Capture the cell that displays the provided text and extract its (x, y) central coordinate. 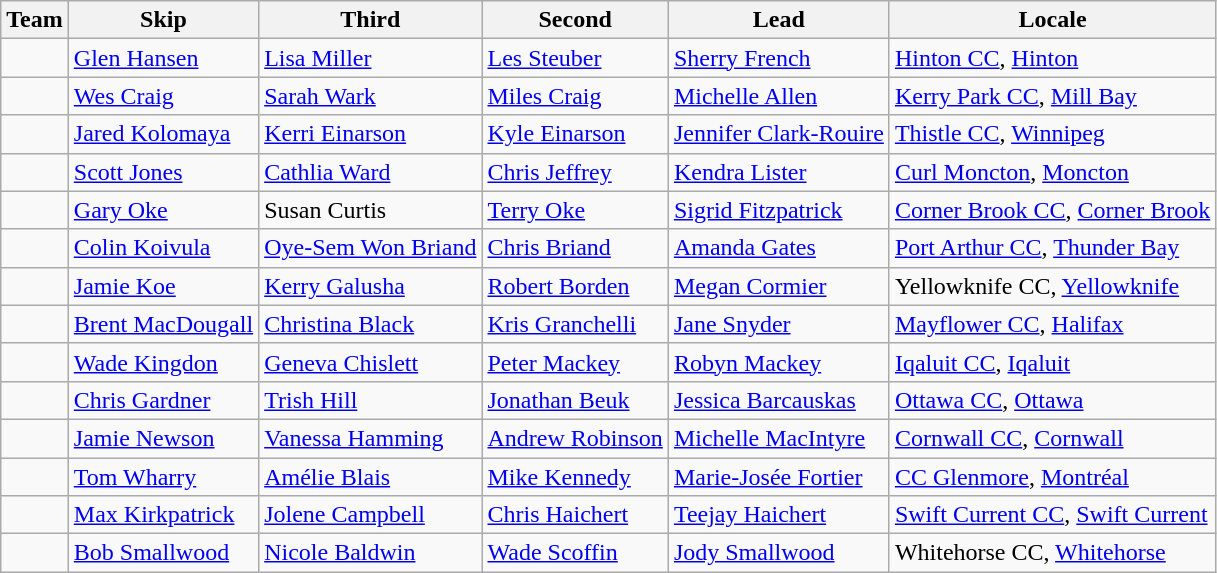
Third (370, 20)
CC Glenmore, Montréal (1052, 477)
Kerry Galusha (370, 286)
Mike Kennedy (575, 477)
Sherry French (778, 58)
Robyn Mackey (778, 362)
Peter Mackey (575, 362)
Trish Hill (370, 400)
Geneva Chislett (370, 362)
Jane Snyder (778, 324)
Andrew Robinson (575, 438)
Cathlia Ward (370, 172)
Team (35, 20)
Jared Kolomaya (163, 134)
Kerri Einarson (370, 134)
Miles Craig (575, 96)
Mayflower CC, Halifax (1052, 324)
Wes Craig (163, 96)
Jody Smallwood (778, 553)
Skip (163, 20)
Kerry Park CC, Mill Bay (1052, 96)
Marie-Josée Fortier (778, 477)
Chris Briand (575, 248)
Iqaluit CC, Iqaluit (1052, 362)
Kendra Lister (778, 172)
Glen Hansen (163, 58)
Amanda Gates (778, 248)
Bob Smallwood (163, 553)
Kris Granchelli (575, 324)
Locale (1052, 20)
Jonathan Beuk (575, 400)
Sarah Wark (370, 96)
Gary Oke (163, 210)
Second (575, 20)
Wade Kingdon (163, 362)
Colin Koivula (163, 248)
Tom Wharry (163, 477)
Corner Brook CC, Corner Brook (1052, 210)
Michelle MacIntyre (778, 438)
Vanessa Hamming (370, 438)
Oye-Sem Won Briand (370, 248)
Ottawa CC, Ottawa (1052, 400)
Susan Curtis (370, 210)
Jamie Koe (163, 286)
Sigrid Fitzpatrick (778, 210)
Jolene Campbell (370, 515)
Cornwall CC, Cornwall (1052, 438)
Jessica Barcauskas (778, 400)
Jennifer Clark-Rouire (778, 134)
Scott Jones (163, 172)
Thistle CC, Winnipeg (1052, 134)
Chris Jeffrey (575, 172)
Swift Current CC, Swift Current (1052, 515)
Curl Moncton, Moncton (1052, 172)
Robert Borden (575, 286)
Whitehorse CC, Whitehorse (1052, 553)
Hinton CC, Hinton (1052, 58)
Terry Oke (575, 210)
Megan Cormier (778, 286)
Lead (778, 20)
Max Kirkpatrick (163, 515)
Port Arthur CC, Thunder Bay (1052, 248)
Wade Scoffin (575, 553)
Nicole Baldwin (370, 553)
Christina Black (370, 324)
Teejay Haichert (778, 515)
Kyle Einarson (575, 134)
Jamie Newson (163, 438)
Chris Gardner (163, 400)
Les Steuber (575, 58)
Amélie Blais (370, 477)
Yellowknife CC, Yellowknife (1052, 286)
Brent MacDougall (163, 324)
Michelle Allen (778, 96)
Chris Haichert (575, 515)
Lisa Miller (370, 58)
